Output the [X, Y] coordinate of the center of the cell containing the given text.  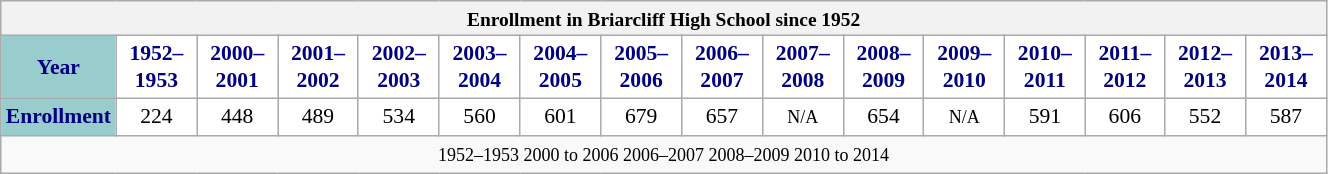
2009–2010 [964, 67]
489 [318, 117]
2013–2014 [1286, 67]
560 [480, 117]
2006–2007 [722, 67]
448 [238, 117]
2003–2004 [480, 67]
679 [642, 117]
Year [58, 67]
2004–2005 [560, 67]
2002–2003 [398, 67]
587 [1286, 117]
2005–2006 [642, 67]
2011–2012 [1125, 67]
1952–1953 [156, 67]
1952–1953 2000 to 2006 2006–2007 2008–2009 2010 to 2014 [664, 155]
224 [156, 117]
601 [560, 117]
Enrollment [58, 117]
Enrollment in Briarcliff High School since 1952 [664, 18]
606 [1125, 117]
2001–2002 [318, 67]
2012–2013 [1206, 67]
591 [1045, 117]
552 [1206, 117]
2007–2008 [802, 67]
2000–2001 [238, 67]
2008–2009 [884, 67]
534 [398, 117]
654 [884, 117]
657 [722, 117]
2010–2011 [1045, 67]
